For the text-containing cell, return its midpoint in [x, y] coordinate format. 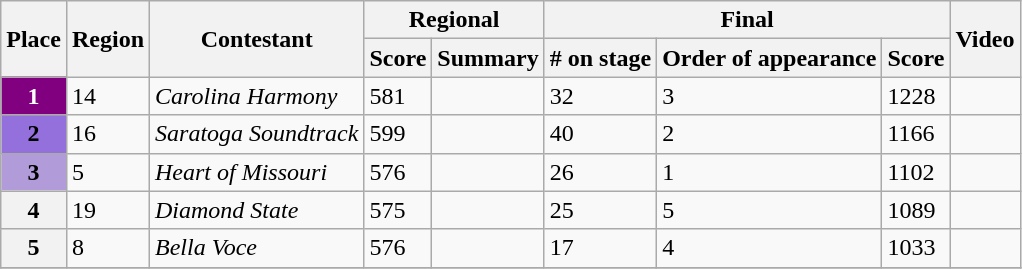
581 [398, 96]
1166 [916, 134]
575 [398, 210]
Bella Voce [257, 248]
Summary [488, 58]
25 [600, 210]
Diamond State [257, 210]
# on stage [600, 58]
Order of appearance [770, 58]
Carolina Harmony [257, 96]
26 [600, 172]
Contestant [257, 39]
32 [600, 96]
Final [747, 20]
Regional [454, 20]
14 [108, 96]
8 [108, 248]
Place [34, 39]
19 [108, 210]
1102 [916, 172]
Region [108, 39]
Heart of Missouri [257, 172]
17 [600, 248]
1228 [916, 96]
Video [985, 39]
Saratoga Soundtrack [257, 134]
599 [398, 134]
40 [600, 134]
16 [108, 134]
1089 [916, 210]
1033 [916, 248]
